Find where the given text appears and provide that cell's center as (X, Y) coordinate. 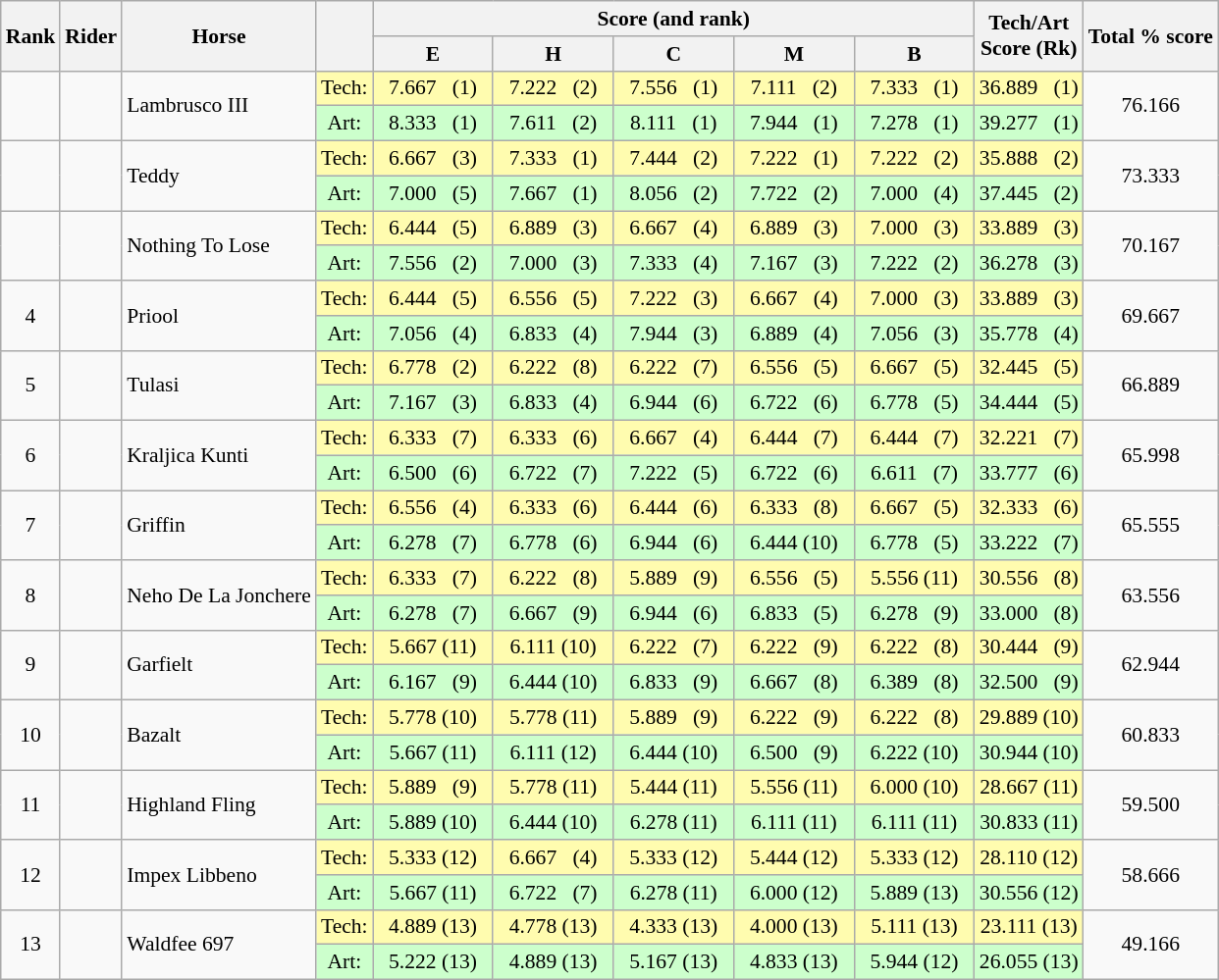
8.333 (1) (434, 124)
33.222 (7) (1029, 543)
5.944 (12) (915, 962)
33.000 (8) (1029, 613)
76.166 (1150, 106)
34.444 (5) (1029, 403)
5.778 (10) (434, 718)
Rank (31, 35)
59.500 (1150, 804)
28.110 (12) (1029, 857)
5.444 (11) (673, 788)
29.889 (10) (1029, 718)
5.444 (12) (795, 857)
7.222 (1) (795, 159)
M (795, 54)
6.778 (2) (434, 368)
70.167 (1150, 245)
62.944 (1150, 665)
7.333 (4) (673, 264)
7.000 (4) (915, 193)
30.444 (9) (1029, 647)
6.000 (12) (795, 893)
35.888 (2) (1029, 159)
Garfielt (219, 665)
6.833 (9) (673, 683)
6.222 (10) (915, 752)
7.222 (3) (673, 298)
7.056 (4) (434, 334)
7.111 (2) (795, 88)
6.500 (9) (795, 752)
69.667 (1150, 316)
6.111 (12) (554, 752)
Total % score (1150, 35)
6.667 (9) (554, 613)
7.556 (1) (673, 88)
60.833 (1150, 736)
5.222 (13) (434, 962)
4.333 (13) (673, 927)
Score (and rank) (673, 19)
13 (31, 944)
12 (31, 875)
6.611 (7) (915, 473)
7.444 (2) (673, 159)
6.333 (8) (795, 508)
5 (31, 385)
6.889 (4) (795, 334)
E (434, 54)
39.277 (1) (1029, 124)
5.167 (13) (673, 962)
6.444 (6) (673, 508)
32.221 (7) (1029, 438)
Horse (219, 35)
65.998 (1150, 455)
B (915, 54)
Rider (90, 35)
6.389 (8) (915, 683)
30.833 (11) (1029, 823)
4.833 (13) (795, 962)
6.833 (5) (795, 613)
8.111 (1) (673, 124)
7.556 (2) (434, 264)
6.667 (8) (795, 683)
Highland Fling (219, 804)
Kraljica Kunti (219, 455)
5.889 (10) (434, 823)
5.889 (13) (915, 893)
6.000 (10) (915, 788)
Tulasi (219, 385)
6.278 (9) (915, 613)
Teddy (219, 177)
30.944 (10) (1029, 752)
8 (31, 594)
58.666 (1150, 875)
6 (31, 455)
11 (31, 804)
28.667 (11) (1029, 788)
Griffin (219, 526)
35.778 (4) (1029, 334)
32.500 (9) (1029, 683)
23.111 (13) (1029, 927)
49.166 (1150, 944)
6.500 (6) (434, 473)
9 (31, 665)
C (673, 54)
7.056 (3) (915, 334)
73.333 (1150, 177)
Waldfee 697 (219, 944)
33.777 (6) (1029, 473)
Impex Libbeno (219, 875)
7.222 (5) (673, 473)
37.445 (2) (1029, 193)
7.000 (5) (434, 193)
4 (31, 316)
4.000 (13) (795, 927)
6.667 (3) (434, 159)
32.333 (6) (1029, 508)
6.556 (4) (434, 508)
26.055 (13) (1029, 962)
36.278 (3) (1029, 264)
30.556 (8) (1029, 578)
6.111 (10) (554, 647)
8.056 (2) (673, 193)
7 (31, 526)
7.722 (2) (795, 193)
30.556 (12) (1029, 893)
Tech/ArtScore (Rk) (1029, 35)
7.944 (3) (673, 334)
7.278 (1) (915, 124)
H (554, 54)
10 (31, 736)
4.778 (13) (554, 927)
Neho De La Jonchere (219, 594)
7.944 (1) (795, 124)
6.167 (9) (434, 683)
Lambrusco III (219, 106)
36.889 (1) (1029, 88)
65.555 (1150, 526)
7.611 (2) (554, 124)
63.556 (1150, 594)
5.111 (13) (915, 927)
Nothing To Lose (219, 245)
Priool (219, 316)
6.778 (6) (554, 543)
32.445 (5) (1029, 368)
Bazalt (219, 736)
66.889 (1150, 385)
